Detect which cell encompasses the target text, then output its (x, y) center coordinate. 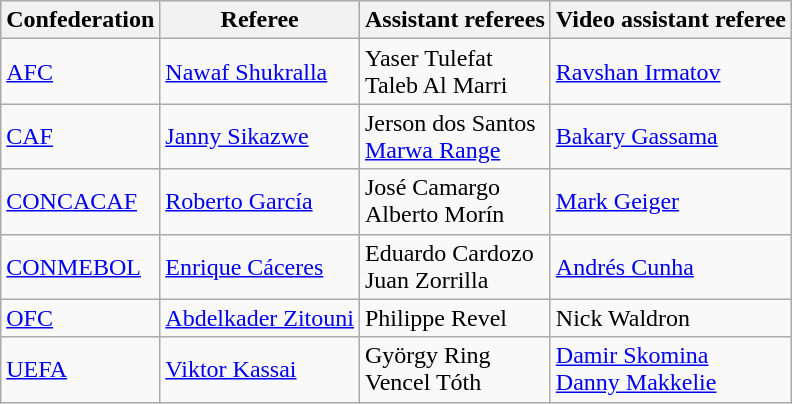
José Camargo Alberto Morín (454, 202)
Nick Waldron (670, 318)
CONCACAF (80, 202)
Abdelkader Zitouni (260, 318)
Philippe Revel (454, 318)
CAF (80, 136)
Viktor Kassai (260, 370)
Jerson dos Santos Marwa Range (454, 136)
Assistant referees (454, 20)
Yaser Tulefat Taleb Al Marri (454, 72)
Video assistant referee (670, 20)
Referee (260, 20)
UEFA (80, 370)
Bakary Gassama (670, 136)
Mark Geiger (670, 202)
Damir Skomina Danny Makkelie (670, 370)
AFC (80, 72)
Roberto García (260, 202)
Eduardo Cardozo Juan Zorrilla (454, 266)
Confederation (80, 20)
Janny Sikazwe (260, 136)
Andrés Cunha (670, 266)
Enrique Cáceres (260, 266)
Ravshan Irmatov (670, 72)
György Ring Vencel Tóth (454, 370)
Nawaf Shukralla (260, 72)
CONMEBOL (80, 266)
OFC (80, 318)
